Capture the cell that displays the provided text and extract its [x, y] central coordinate. 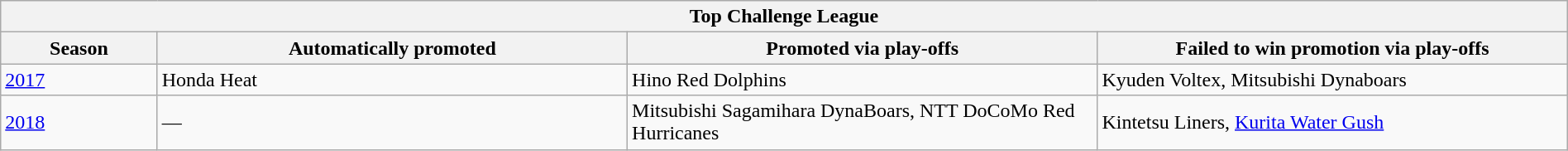
2018 [79, 123]
Failed to win promotion via play-offs [1332, 48]
Season [79, 48]
Honda Heat [392, 80]
Mitsubishi Sagamihara DynaBoars, NTT DoCoMo Red Hurricanes [863, 123]
Kyuden Voltex, Mitsubishi Dynaboars [1332, 80]
Automatically promoted [392, 48]
2017 [79, 80]
Hino Red Dolphins [863, 80]
Kintetsu Liners, Kurita Water Gush [1332, 123]
Promoted via play-offs [863, 48]
— [392, 123]
Top Challenge League [784, 17]
